Detect which cell encompasses the target text, then output its [X, Y] center coordinate. 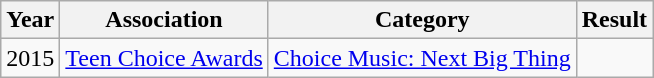
Teen Choice Awards [164, 58]
Category [422, 20]
Result [614, 20]
Association [164, 20]
Year [30, 20]
Choice Music: Next Big Thing [422, 58]
2015 [30, 58]
